Extract the [X, Y] coordinate from the center of the cell holding the provided text.  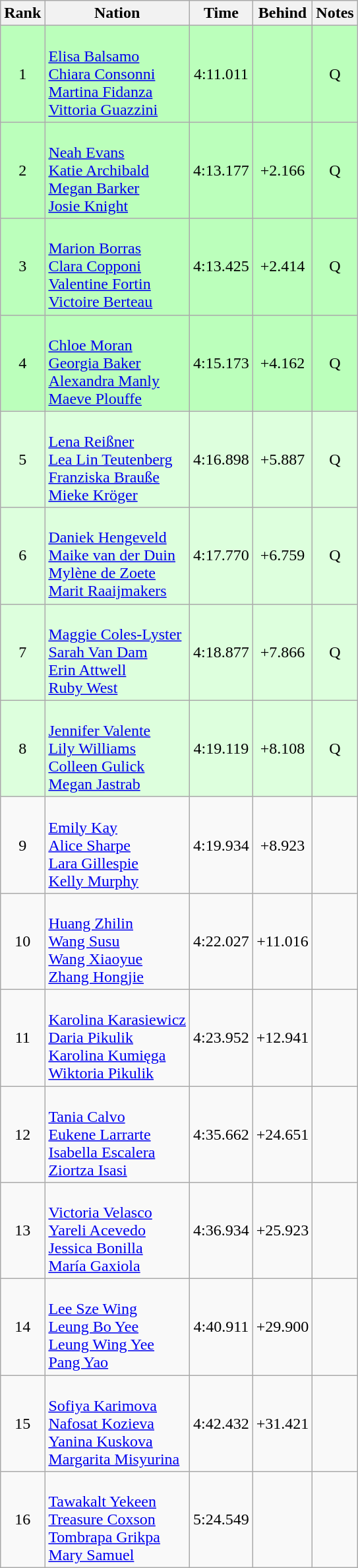
4:22.027 [221, 941]
+7.866 [282, 652]
4:17.770 [221, 556]
4:19.119 [221, 748]
Elisa BalsamoChiara ConsonniMartina FidanzaVittoria Guazzini [117, 74]
+25.923 [282, 1231]
10 [22, 941]
3 [22, 267]
5:24.549 [221, 1520]
Tawakalt YekeenTreasure CoxsonTombrapa GrikpaMary Samuel [117, 1520]
Jennifer ValenteLily WilliamsColleen GulickMegan Jastrab [117, 748]
7 [22, 652]
Nation [117, 13]
Emily KayAlice SharpeLara GillespieKelly Murphy [117, 845]
Marion BorrasClara CopponiValentine FortinVictoire Berteau [117, 267]
Lena ReißnerLea Lin TeutenbergFranziska BraußeMieke Kröger [117, 459]
4:16.898 [221, 459]
+12.941 [282, 1037]
4:35.662 [221, 1134]
+24.651 [282, 1134]
9 [22, 845]
4:36.934 [221, 1231]
Rank [22, 13]
4:11.011 [221, 74]
1 [22, 74]
4:18.877 [221, 652]
+29.900 [282, 1327]
4:42.432 [221, 1423]
Victoria VelascoYareli AcevedoJessica BonillaMaría Gaxiola [117, 1231]
16 [22, 1520]
+4.162 [282, 363]
2 [22, 170]
Karolina KarasiewiczDaria PikulikKarolina KumięgaWiktoria Pikulik [117, 1037]
Behind [282, 13]
4 [22, 363]
+31.421 [282, 1423]
Huang ZhilinWang SusuWang XiaoyueZhang Hongjie [117, 941]
4:13.177 [221, 170]
Sofiya KarimovaNafosat KozievaYanina KuskovaMargarita Misyurina [117, 1423]
+8.923 [282, 845]
+5.887 [282, 459]
Maggie Coles-LysterSarah Van DamErin AttwellRuby West [117, 652]
6 [22, 556]
4:40.911 [221, 1327]
+11.016 [282, 941]
Lee Sze WingLeung Bo YeeLeung Wing YeePang Yao [117, 1327]
14 [22, 1327]
4:23.952 [221, 1037]
12 [22, 1134]
Notes [335, 13]
+6.759 [282, 556]
11 [22, 1037]
Tania CalvoEukene LarrarteIsabella EscaleraZiortza Isasi [117, 1134]
Daniek HengeveldMaike van der DuinMylène de ZoeteMarit Raaijmakers [117, 556]
4:15.173 [221, 363]
8 [22, 748]
Chloe MoranGeorgia BakerAlexandra ManlyMaeve Plouffe [117, 363]
5 [22, 459]
Neah EvansKatie ArchibaldMegan BarkerJosie Knight [117, 170]
4:13.425 [221, 267]
15 [22, 1423]
Time [221, 13]
+2.414 [282, 267]
4:19.934 [221, 845]
13 [22, 1231]
+2.166 [282, 170]
+8.108 [282, 748]
